Provide the [x, y] coordinate of the cell's center where the given text is located.  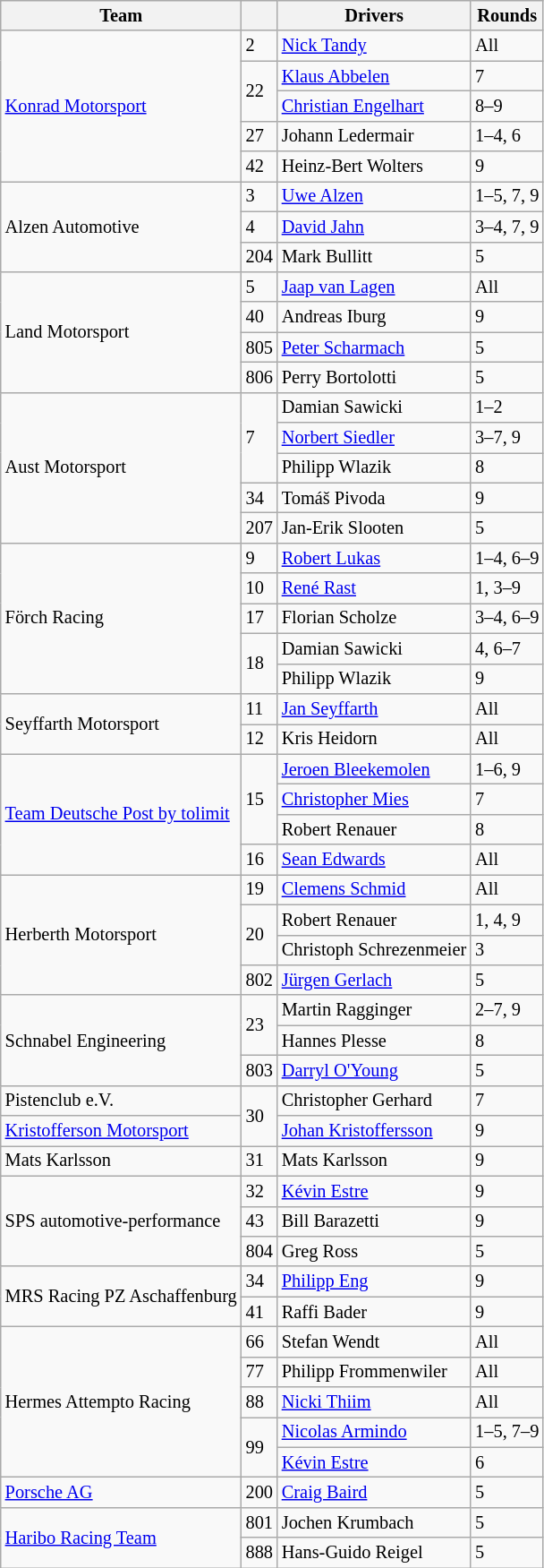
Christoph Schrezenmeier [374, 950]
Johan Kristoffersson [374, 1131]
8–9 [506, 106]
MRS Racing PZ Aschaffenburg [122, 1297]
Perry Bortolotti [374, 377]
Seyffarth Motorsport [122, 724]
Jürgen Gerlach [374, 980]
Haribo Racing Team [122, 1537]
Jochen Krumbach [374, 1522]
6 [506, 1462]
Aust Motorsport [122, 467]
Raffi Bader [374, 1312]
66 [259, 1341]
Christopher Gerhard [374, 1101]
31 [259, 1161]
Jan-Erik Slooten [374, 527]
SPS automotive-performance [122, 1221]
Martin Ragginger [374, 1010]
Schnabel Engineering [122, 1041]
Andreas Iburg [374, 317]
Hans-Guido Reigel [374, 1553]
1, 4, 9 [506, 920]
804 [259, 1251]
204 [259, 257]
Team Deutsche Post by tolimit [122, 815]
Tomáš Pivoda [374, 498]
801 [259, 1522]
803 [259, 1070]
Norbert Siedler [374, 438]
1–6, 9 [506, 769]
Mark Bullitt [374, 257]
30 [259, 1116]
1, 3–9 [506, 588]
Uwe Alzen [374, 196]
Drivers [374, 15]
805 [259, 347]
23 [259, 1024]
Alzen Automotive [122, 226]
1–2 [506, 407]
Johann Ledermair [374, 136]
20 [259, 935]
Stefan Wendt [374, 1341]
1–5, 7, 9 [506, 196]
Greg Ross [374, 1251]
17 [259, 618]
88 [259, 1402]
802 [259, 980]
12 [259, 739]
Herberth Motorsport [122, 935]
207 [259, 527]
43 [259, 1221]
Robert Lukas [374, 558]
4, 6–7 [506, 648]
3–4, 6–9 [506, 618]
Christian Engelhart [374, 106]
Peter Scharmach [374, 347]
Nick Tandy [374, 46]
Kristofferson Motorsport [122, 1131]
Sean Edwards [374, 860]
27 [259, 136]
4 [259, 227]
Hermes Attempto Racing [122, 1401]
888 [259, 1553]
42 [259, 167]
Hannes Plesse [374, 1041]
16 [259, 860]
Kris Heidorn [374, 739]
Craig Baird [374, 1493]
77 [259, 1372]
Philipp Frommenwiler [374, 1372]
32 [259, 1191]
22 [259, 91]
Rounds [506, 15]
806 [259, 377]
Florian Scholze [374, 618]
Nicki Thiim [374, 1402]
99 [259, 1447]
18 [259, 663]
Bill Barazetti [374, 1221]
11 [259, 708]
Jeroen Bleekemolen [374, 769]
Pistenclub e.V. [122, 1101]
15 [259, 799]
Jaap van Lagen [374, 287]
Clemens Schmid [374, 889]
2–7, 9 [506, 1010]
Darryl O'Young [374, 1070]
200 [259, 1493]
Christopher Mies [374, 799]
Philipp Eng [374, 1281]
Förch Racing [122, 618]
Konrad Motorsport [122, 106]
19 [259, 889]
1–4, 6–9 [506, 558]
1–4, 6 [506, 136]
Team [122, 15]
Porsche AG [122, 1493]
Klaus Abbelen [374, 76]
Jan Seyffarth [374, 708]
René Rast [374, 588]
Land Motorsport [122, 331]
David Jahn [374, 227]
3–4, 7, 9 [506, 227]
2 [259, 46]
1–5, 7–9 [506, 1432]
Heinz-Bert Wolters [374, 167]
Nicolas Armindo [374, 1432]
3–7, 9 [506, 438]
41 [259, 1312]
10 [259, 588]
40 [259, 317]
